Extract the [x, y] coordinate from the center of the cell holding the provided text.  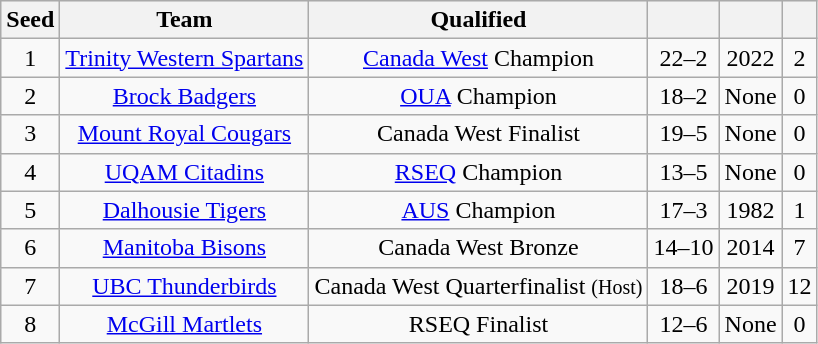
5 [30, 210]
18–6 [684, 286]
1982 [750, 210]
Qualified [478, 20]
RSEQ Champion [478, 172]
Canada West Quarterfinalist (Host) [478, 286]
RSEQ Finalist [478, 324]
OUA Champion [478, 96]
Canada West Finalist [478, 134]
Manitoba Bisons [184, 248]
Trinity Western Spartans [184, 58]
13–5 [684, 172]
19–5 [684, 134]
Dalhousie Tigers [184, 210]
Brock Badgers [184, 96]
3 [30, 134]
2022 [750, 58]
2019 [750, 286]
Canada West Champion [478, 58]
8 [30, 324]
Canada West Bronze [478, 248]
17–3 [684, 210]
UQAM Citadins [184, 172]
22–2 [684, 58]
18–2 [684, 96]
McGill Martlets [184, 324]
UBC Thunderbirds [184, 286]
Mount Royal Cougars [184, 134]
2014 [750, 248]
6 [30, 248]
Team [184, 20]
12 [800, 286]
Seed [30, 20]
AUS Champion [478, 210]
14–10 [684, 248]
4 [30, 172]
12–6 [684, 324]
